Pinpoint the cell where the given text exists, returning its [X, Y] midpoint coordinate. 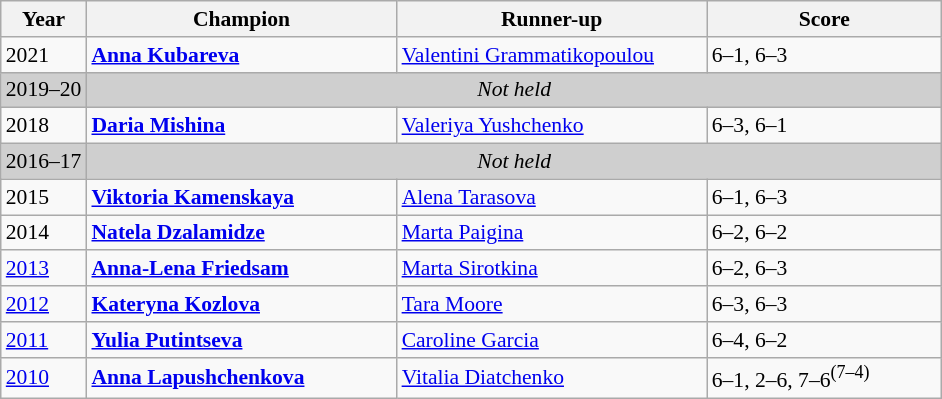
2019–20 [44, 90]
Tara Moore [552, 304]
2014 [44, 233]
Champion [241, 19]
2021 [44, 55]
2016–17 [44, 162]
6–2, 6–3 [824, 269]
6–2, 6–2 [824, 233]
Year [44, 19]
6–1, 2–6, 7–6(7–4) [824, 378]
Runner-up [552, 19]
Caroline Garcia [552, 340]
2012 [44, 304]
6–3, 6–3 [824, 304]
Valeriya Yushchenko [552, 126]
Viktoria Kamenskaya [241, 197]
Alena Tarasova [552, 197]
Natela Dzalamidze [241, 233]
2010 [44, 378]
2015 [44, 197]
Kateryna Kozlova [241, 304]
Daria Mishina [241, 126]
Score [824, 19]
Anna Lapushchenkova [241, 378]
2011 [44, 340]
Anna Kubareva [241, 55]
Marta Paigina [552, 233]
2013 [44, 269]
6–3, 6–1 [824, 126]
Yulia Putintseva [241, 340]
2018 [44, 126]
Marta Sirotkina [552, 269]
Vitalia Diatchenko [552, 378]
6–4, 6–2 [824, 340]
Valentini Grammatikopoulou [552, 55]
Anna-Lena Friedsam [241, 269]
